Return [X, Y] of the center of cell containing provided text 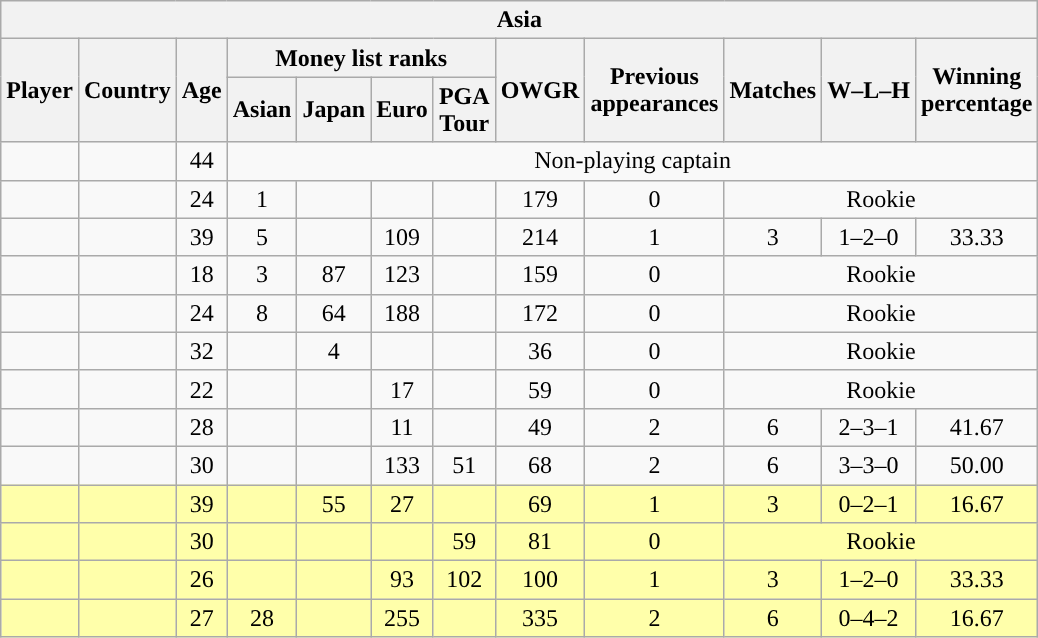
44 [202, 161]
109 [402, 237]
Asia [520, 20]
50.00 [976, 465]
Asian [262, 110]
68 [540, 465]
214 [540, 237]
159 [540, 275]
Non-playing captain [632, 161]
55 [334, 503]
255 [402, 618]
17 [402, 389]
69 [540, 503]
41.67 [976, 427]
Euro [402, 110]
W–L–H [869, 90]
4 [334, 351]
102 [464, 580]
26 [202, 580]
81 [540, 542]
32 [202, 351]
133 [402, 465]
11 [402, 427]
172 [540, 313]
Country [127, 90]
93 [402, 580]
2–3–1 [869, 427]
5 [262, 237]
OWGR [540, 90]
Winningpercentage [976, 90]
Matches [773, 90]
Player [40, 90]
87 [334, 275]
36 [540, 351]
64 [334, 313]
Age [202, 90]
Japan [334, 110]
335 [540, 618]
0–2–1 [869, 503]
123 [402, 275]
188 [402, 313]
18 [202, 275]
179 [540, 199]
22 [202, 389]
3–3–0 [869, 465]
8 [262, 313]
Previousappearances [654, 90]
PGATour [464, 110]
100 [540, 580]
Money list ranks [361, 58]
0–4–2 [869, 618]
49 [540, 427]
51 [464, 465]
